Return the (X, Y) coordinate for the center point of the cell that contains the specified text.  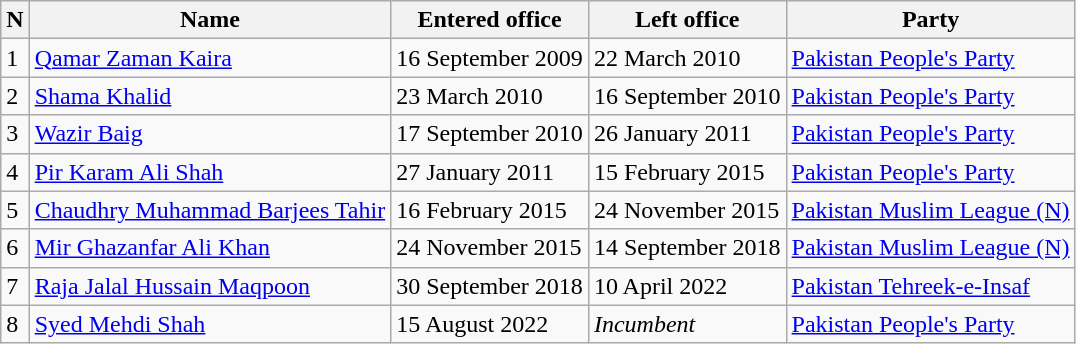
22 March 2010 (687, 58)
Name (210, 20)
1 (15, 58)
Pakistan Tehreek-e-Insaf (930, 286)
15 February 2015 (687, 172)
7 (15, 286)
Entered office (490, 20)
4 (15, 172)
Syed Mehdi Shah (210, 324)
Party (930, 20)
Pir Karam Ali Shah (210, 172)
Shama Khalid (210, 96)
15 August 2022 (490, 324)
16 February 2015 (490, 210)
10 April 2022 (687, 286)
14 September 2018 (687, 248)
5 (15, 210)
17 September 2010 (490, 134)
Mir Ghazanfar Ali Khan (210, 248)
Left office (687, 20)
30 September 2018 (490, 286)
2 (15, 96)
6 (15, 248)
16 September 2009 (490, 58)
Chaudhry Muhammad Barjees Tahir (210, 210)
26 January 2011 (687, 134)
Incumbent (687, 324)
N (15, 20)
8 (15, 324)
Raja Jalal Hussain Maqpoon (210, 286)
16 September 2010 (687, 96)
Wazir Baig (210, 134)
23 March 2010 (490, 96)
3 (15, 134)
Qamar Zaman Kaira (210, 58)
27 January 2011 (490, 172)
